Capture the cell that displays the provided text and extract its [X, Y] central coordinate. 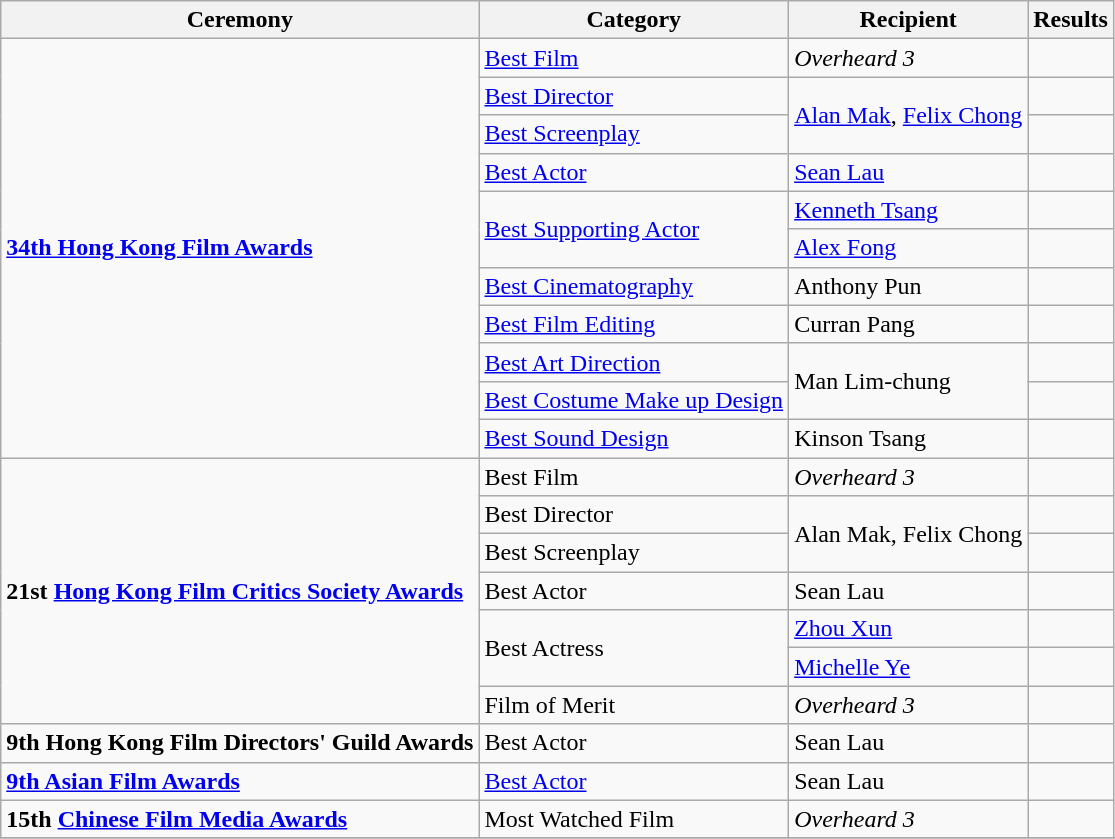
Zhou Xun [908, 629]
Best Film Editing [634, 324]
Best Sound Design [634, 438]
Kenneth Tsang [908, 210]
Best Supporting Actor [634, 229]
9th Hong Kong Film Directors' Guild Awards [240, 743]
Best Costume Make up Design [634, 400]
Category [634, 20]
Best Art Direction [634, 362]
34th Hong Kong Film Awards [240, 248]
Curran Pang [908, 324]
Recipient [908, 20]
Film of Merit [634, 705]
Man Lim-chung [908, 381]
21st Hong Kong Film Critics Society Awards [240, 591]
Most Watched Film [634, 819]
9th Asian Film Awards [240, 781]
Michelle Ye [908, 667]
Best Actress [634, 648]
Alex Fong [908, 248]
Best Cinematography [634, 286]
Ceremony [240, 20]
15th Chinese Film Media Awards [240, 819]
Kinson Tsang [908, 438]
Results [1071, 20]
Anthony Pun [908, 286]
